Provide the [X, Y] coordinate of the cell's center where the given text is located.  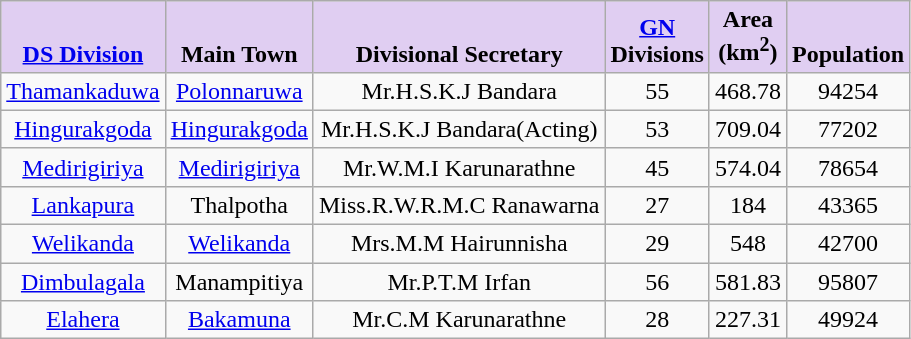
227.31 [748, 320]
468.78 [748, 91]
DS Division [83, 37]
53 [657, 129]
Bakamuna [239, 320]
45 [657, 167]
Mr.W.M.I Karunarathne [459, 167]
GNDivisions [657, 37]
77202 [848, 129]
Thamankaduwa [83, 91]
42700 [848, 244]
78654 [848, 167]
Thalpotha [239, 205]
55 [657, 91]
Manampitiya [239, 282]
Population [848, 37]
Miss.R.W.R.M.C Ranawarna [459, 205]
Lankapura [83, 205]
Main Town [239, 37]
184 [748, 205]
95807 [848, 282]
581.83 [748, 282]
Mr.P.T.M Irfan [459, 282]
574.04 [748, 167]
Mr.C.M Karunarathne [459, 320]
28 [657, 320]
Dimbulagala [83, 282]
Divisional Secretary [459, 37]
Polonnaruwa [239, 91]
56 [657, 282]
Area(km2) [748, 37]
49924 [848, 320]
Elahera [83, 320]
29 [657, 244]
Mr.H.S.K.J Bandara [459, 91]
27 [657, 205]
548 [748, 244]
43365 [848, 205]
709.04 [748, 129]
Mrs.M.M Hairunnisha [459, 244]
Mr.H.S.K.J Bandara(Acting) [459, 129]
94254 [848, 91]
